Pinpoint the cell where the given text exists, returning its [X, Y] midpoint coordinate. 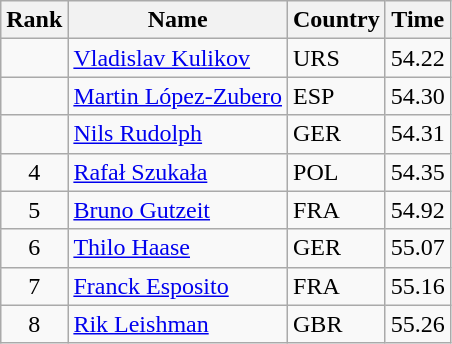
6 [34, 248]
Thilo Haase [178, 248]
54.92 [418, 210]
4 [34, 172]
Rafał Szukała [178, 172]
55.26 [418, 324]
8 [34, 324]
5 [34, 210]
55.07 [418, 248]
Vladislav Kulikov [178, 58]
Country [337, 20]
Time [418, 20]
Rik Leishman [178, 324]
POL [337, 172]
URS [337, 58]
Franck Esposito [178, 286]
7 [34, 286]
54.35 [418, 172]
Martin López-Zubero [178, 96]
54.31 [418, 134]
Name [178, 20]
55.16 [418, 286]
54.30 [418, 96]
Nils Rudolph [178, 134]
Bruno Gutzeit [178, 210]
Rank [34, 20]
GBR [337, 324]
ESP [337, 96]
54.22 [418, 58]
